Return [x, y] of the center of cell containing provided text 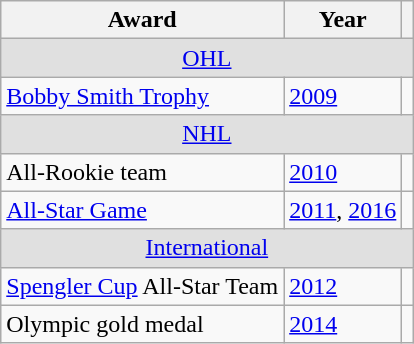
Year [343, 20]
OHL [207, 58]
NHL [207, 134]
Olympic gold medal [142, 324]
Bobby Smith Trophy [142, 96]
International [207, 248]
2009 [343, 96]
2011, 2016 [343, 210]
2012 [343, 286]
All-Rookie team [142, 172]
Spengler Cup All-Star Team [142, 286]
All-Star Game [142, 210]
Award [142, 20]
2014 [343, 324]
2010 [343, 172]
